For the text-containing cell, return its midpoint in (X, Y) coordinate format. 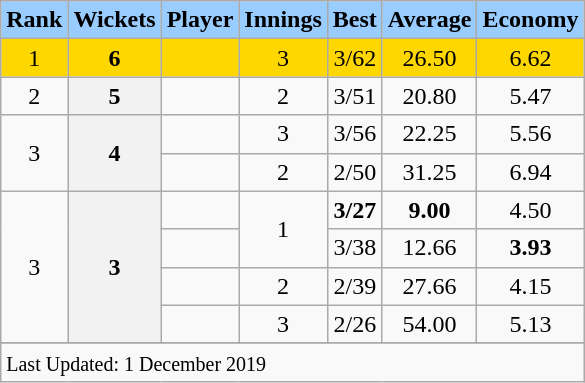
Economy (530, 20)
31.25 (430, 172)
54.00 (430, 324)
6 (114, 58)
9.00 (430, 210)
5.13 (530, 324)
3/38 (354, 248)
2/50 (354, 172)
4 (114, 153)
3/62 (354, 58)
27.66 (430, 286)
6.94 (530, 172)
5.56 (530, 134)
Rank (34, 20)
Average (430, 20)
3/51 (354, 96)
Best (354, 20)
3/56 (354, 134)
4.50 (530, 210)
3/27 (354, 210)
Innings (283, 20)
26.50 (430, 58)
6.62 (530, 58)
Wickets (114, 20)
12.66 (430, 248)
22.25 (430, 134)
Last Updated: 1 December 2019 (292, 362)
5 (114, 96)
2/26 (354, 324)
2/39 (354, 286)
Player (200, 20)
3.93 (530, 248)
20.80 (430, 96)
5.47 (530, 96)
4.15 (530, 286)
